Detect which cell encompasses the target text, then output its (x, y) center coordinate. 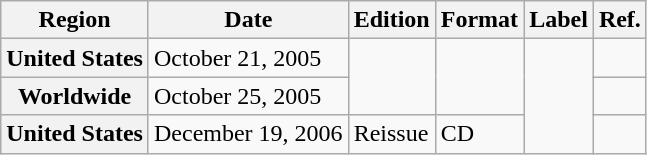
Format (479, 20)
Date (248, 20)
October 21, 2005 (248, 58)
Label (559, 20)
October 25, 2005 (248, 96)
December 19, 2006 (248, 134)
Reissue (392, 134)
Worldwide (75, 96)
Edition (392, 20)
CD (479, 134)
Ref. (620, 20)
Region (75, 20)
